Pinpoint the cell where the given text exists, returning its (x, y) midpoint coordinate. 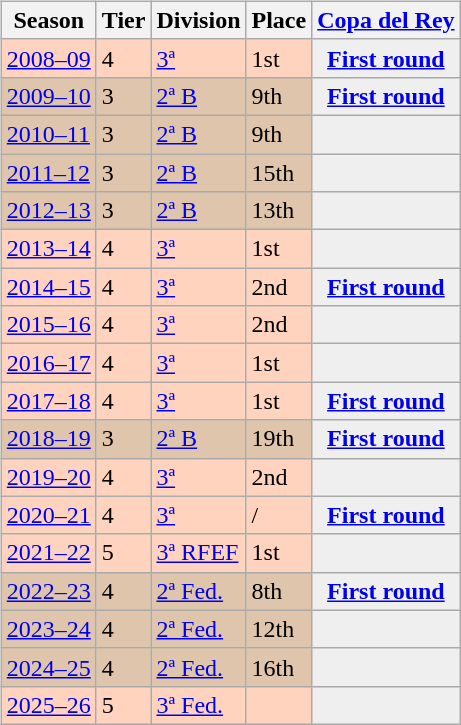
12th (279, 629)
2010–11 (48, 134)
/ (279, 515)
Season (48, 20)
2012–13 (48, 211)
3ª RFEF (198, 553)
2020–21 (48, 515)
2019–20 (48, 477)
Copa del Rey (386, 20)
3ª Fed. (198, 705)
2023–24 (48, 629)
Place (279, 20)
2021–22 (48, 553)
Division (198, 20)
13th (279, 211)
2015–16 (48, 325)
2024–25 (48, 667)
2013–14 (48, 249)
15th (279, 173)
2025–26 (48, 705)
2011–12 (48, 173)
16th (279, 667)
Tier (124, 20)
2014–15 (48, 287)
2017–18 (48, 401)
2008–09 (48, 58)
2022–23 (48, 591)
19th (279, 439)
2016–17 (48, 363)
2018–19 (48, 439)
8th (279, 591)
2009–10 (48, 96)
